Search for the cell housing the specified text and yield its [X, Y] center coordinate. 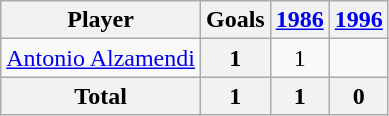
1996 [358, 20]
Player [101, 20]
Antonio Alzamendi [101, 58]
Goals [235, 20]
Total [101, 96]
1986 [300, 20]
0 [358, 96]
